Identify which cell holds the provided text, then report its (x, y) central coordinate. 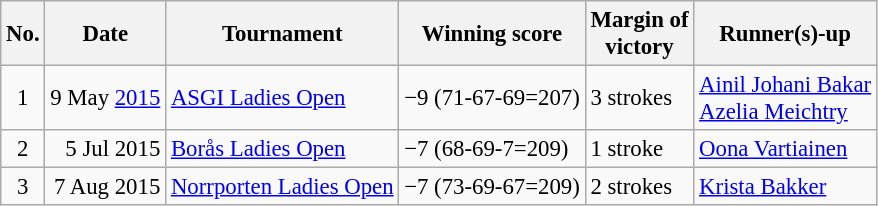
2 (23, 149)
Ainil Johani Bakar Azelia Meichtry (786, 98)
Borås Ladies Open (282, 149)
−7 (73-69-67=209) (492, 187)
1 stroke (640, 149)
No. (23, 34)
−9 (71-67-69=207) (492, 98)
Oona Vartiainen (786, 149)
Margin ofvictory (640, 34)
3 (23, 187)
7 Aug 2015 (106, 187)
−7 (68-69-7=209) (492, 149)
ASGI Ladies Open (282, 98)
Norrporten Ladies Open (282, 187)
Date (106, 34)
Winning score (492, 34)
1 (23, 98)
2 strokes (640, 187)
Tournament (282, 34)
Krista Bakker (786, 187)
3 strokes (640, 98)
5 Jul 2015 (106, 149)
9 May 2015 (106, 98)
Runner(s)-up (786, 34)
